Extract the [x, y] coordinate from the center of the cell holding the provided text.  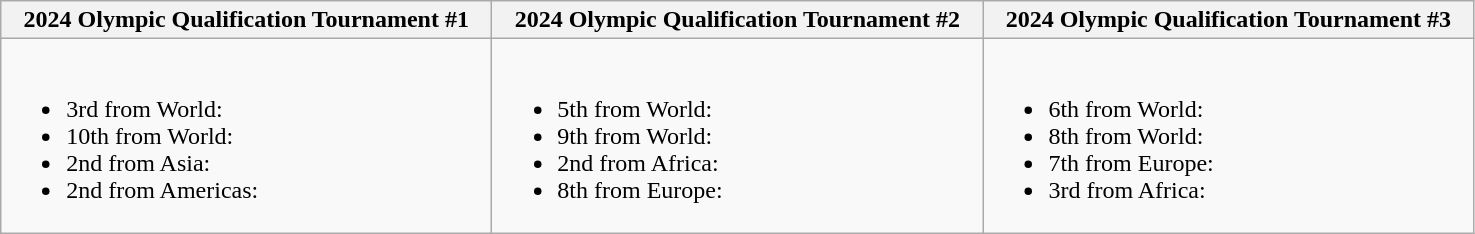
6th from World: 8th from World: 7th from Europe: 3rd from Africa: [1228, 136]
2024 Olympic Qualification Tournament #1 [246, 20]
5th from World: 9th from World: 2nd from Africa: 8th from Europe: [738, 136]
2024 Olympic Qualification Tournament #3 [1228, 20]
3rd from World: 10th from World: 2nd from Asia: 2nd from Americas: [246, 136]
2024 Olympic Qualification Tournament #2 [738, 20]
